Return [X, Y] of the center of cell containing provided text 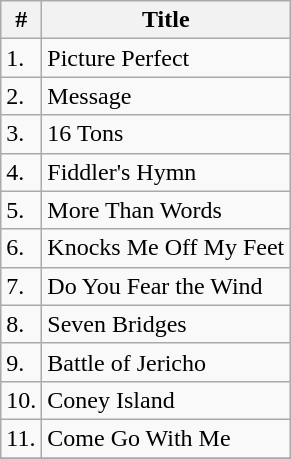
Come Go With Me [166, 438]
Do You Fear the Wind [166, 286]
7. [22, 286]
Fiddler's Hymn [166, 172]
2. [22, 96]
Picture Perfect [166, 58]
3. [22, 134]
Message [166, 96]
4. [22, 172]
1. [22, 58]
Coney Island [166, 400]
6. [22, 248]
8. [22, 324]
16 Tons [166, 134]
5. [22, 210]
Battle of Jericho [166, 362]
11. [22, 438]
9. [22, 362]
Knocks Me Off My Feet [166, 248]
Seven Bridges [166, 324]
# [22, 20]
More Than Words [166, 210]
10. [22, 400]
Title [166, 20]
